Provide the [x, y] coordinate of the cell's center where the given text is located.  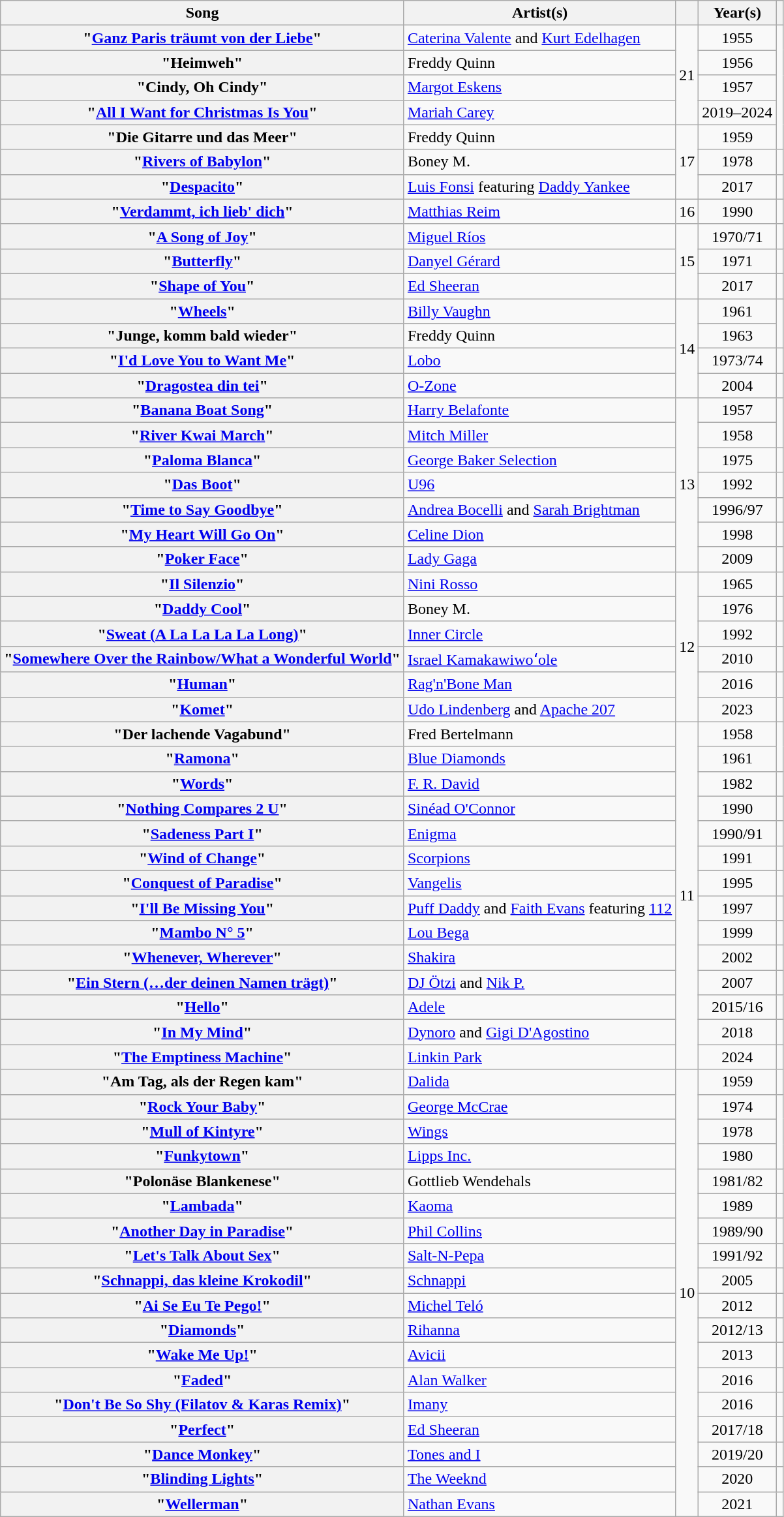
2019/20 [737, 1454]
Alan Walker [539, 1380]
Israel Kamakawiwoʻole [539, 659]
Danyel Gérard [539, 261]
"Don't Be So Shy (Filatov & Karas Remix)" [202, 1405]
Billy Vaughn [539, 311]
1976 [737, 609]
U96 [539, 485]
2023 [737, 709]
Luis Fonsi featuring Daddy Yankee [539, 187]
"Das Boot" [202, 485]
Vangelis [539, 883]
10 [687, 1293]
Avicii [539, 1355]
"I'll Be Missing You" [202, 908]
Lady Gaga [539, 559]
Wings [539, 1131]
Dalida [539, 1082]
2021 [737, 1504]
"Poker Face" [202, 559]
1997 [737, 908]
Rihanna [539, 1330]
Year(s) [737, 13]
"Perfect" [202, 1430]
"Diamonds" [202, 1330]
DJ Ötzi and Nik P. [539, 983]
"Mull of Kintyre" [202, 1131]
Dynoro and Gigi D'Agostino [539, 1032]
"Dragostea din tei" [202, 386]
11 [687, 895]
"Funkytown" [202, 1156]
"All I Want for Christmas Is You" [202, 112]
"Am Tag, als der Regen kam" [202, 1082]
"Wake Me Up!" [202, 1355]
2005 [737, 1280]
Artist(s) [539, 13]
"Ein Stern (…der deinen Namen trägt)" [202, 983]
"Conquest of Paradise" [202, 883]
Adele [539, 1007]
1971 [737, 261]
Rag'n'Bone Man [539, 684]
Inner Circle [539, 634]
Kaoma [539, 1206]
"The Emptiness Machine" [202, 1057]
2010 [737, 659]
"Die Gitarre und das Meer" [202, 137]
"Rock Your Baby" [202, 1107]
Lou Bega [539, 933]
1982 [737, 784]
"Ganz Paris träumt von der Liebe" [202, 38]
Caterina Valente and Kurt Edelhagen [539, 38]
2017/18 [737, 1430]
Celine Dion [539, 534]
"Let's Talk About Sex" [202, 1255]
2012 [737, 1306]
Schnappi [539, 1280]
"Schnappi, das kleine Krokodil" [202, 1280]
13 [687, 485]
2002 [737, 958]
"Somewhere Over the Rainbow/What a Wonderful World" [202, 659]
The Weeknd [539, 1479]
Lobo [539, 361]
"Komet" [202, 709]
16 [687, 211]
15 [687, 261]
"Lambada" [202, 1206]
1955 [737, 38]
O-Zone [539, 386]
"Cindy, Oh Cindy" [202, 87]
"Daddy Cool" [202, 609]
14 [687, 348]
2018 [737, 1032]
"Polonäse Blankenese" [202, 1181]
"Blinding Lights" [202, 1479]
Miguel Ríos [539, 236]
"Sweat (A La La La La Long)" [202, 634]
"Der lachende Vagabund" [202, 734]
Michel Teló [539, 1306]
Sinéad O'Connor [539, 808]
17 [687, 162]
"Human" [202, 684]
12 [687, 647]
"Junge, komm bald wieder" [202, 336]
"Shape of You" [202, 286]
F. R. David [539, 784]
Fred Bertelmann [539, 734]
2019–2024 [737, 112]
1975 [737, 460]
Gottlieb Wendehals [539, 1181]
"Ai Se Eu Te Pego!" [202, 1306]
Tones and I [539, 1454]
Mitch Miller [539, 435]
1991 [737, 858]
"Banana Boat Song" [202, 410]
1963 [737, 336]
1956 [737, 63]
1995 [737, 883]
1980 [737, 1156]
1974 [737, 1107]
Matthias Reim [539, 211]
1973/74 [737, 361]
Scorpions [539, 858]
"Heimweh" [202, 63]
1999 [737, 933]
"Rivers of Babylon" [202, 162]
21 [687, 75]
Udo Lindenberg and Apache 207 [539, 709]
Song [202, 13]
"I'd Love You to Want Me" [202, 361]
"Wheels" [202, 311]
George McCrae [539, 1107]
2020 [737, 1479]
"Ramona" [202, 759]
2007 [737, 983]
"Faded" [202, 1380]
Imany [539, 1405]
George Baker Selection [539, 460]
2015/16 [737, 1007]
"Wind of Change" [202, 858]
1991/92 [737, 1255]
"Hello" [202, 1007]
Margot Eskens [539, 87]
"A Song of Joy" [202, 236]
"Words" [202, 784]
Blue Diamonds [539, 759]
Andrea Bocelli and Sarah Brightman [539, 510]
"Despacito" [202, 187]
1965 [737, 584]
1970/71 [737, 236]
1990/91 [737, 833]
"My Heart Will Go On" [202, 534]
2009 [737, 559]
Puff Daddy and Faith Evans featuring 112 [539, 908]
"Wellerman" [202, 1504]
"In My Mind" [202, 1032]
"River Kwai March" [202, 435]
"Mambo N° 5" [202, 933]
1998 [737, 534]
1996/97 [737, 510]
"Time to Say Goodbye" [202, 510]
"Nothing Compares 2 U" [202, 808]
"Paloma Blanca" [202, 460]
"Butterfly" [202, 261]
"Whenever, Wherever" [202, 958]
Harry Belafonte [539, 410]
2024 [737, 1057]
"Verdammt, ich lieb' dich" [202, 211]
"Sadeness Part I" [202, 833]
1989 [737, 1206]
Lipps Inc. [539, 1156]
1981/82 [737, 1181]
Shakira [539, 958]
Linkin Park [539, 1057]
Nini Rosso [539, 584]
Enigma [539, 833]
2004 [737, 386]
2013 [737, 1355]
"Dance Monkey" [202, 1454]
Nathan Evans [539, 1504]
1989/90 [737, 1231]
Mariah Carey [539, 112]
"Another Day in Paradise" [202, 1231]
Phil Collins [539, 1231]
Salt-N-Pepa [539, 1255]
2012/13 [737, 1330]
"Il Silenzio" [202, 584]
